Provide the [x, y] coordinate of the cell's center where the given text is located.  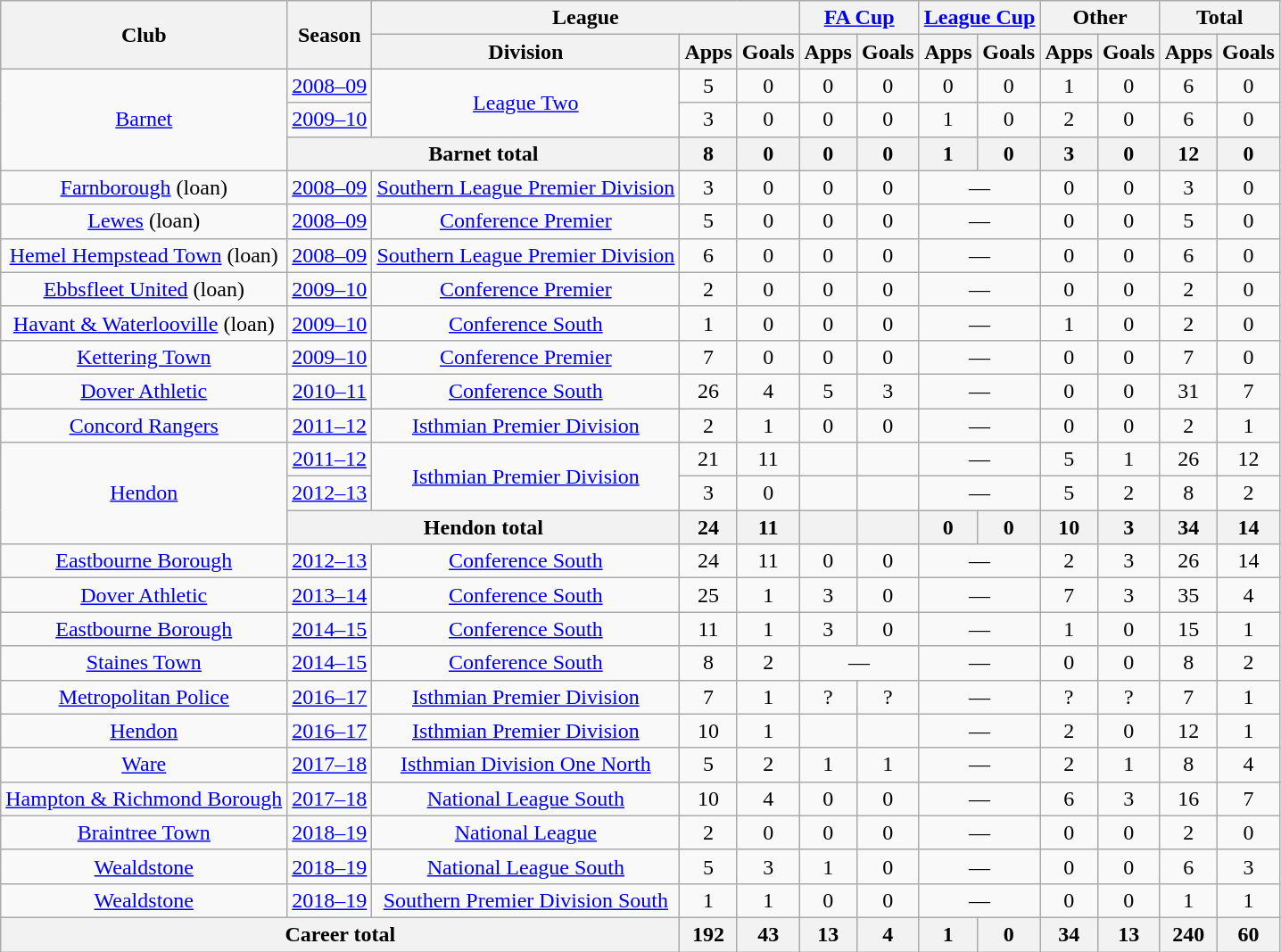
League Cup [979, 18]
Barnet [145, 120]
Total [1219, 18]
National League [526, 832]
Other [1100, 18]
Division [526, 52]
Metropolitan Police [145, 697]
Isthmian Division One North [526, 765]
Barnet total [483, 153]
21 [708, 459]
Hemel Hempstead Town (loan) [145, 255]
Season [330, 35]
43 [768, 934]
Career total [341, 934]
Southern Premier Division South [526, 900]
16 [1188, 799]
192 [708, 934]
Ebbsfleet United (loan) [145, 289]
25 [708, 595]
Ware [145, 765]
Havant & Waterlooville (loan) [145, 323]
15 [1188, 629]
31 [1188, 391]
Farnborough (loan) [145, 187]
2013–14 [330, 595]
Braintree Town [145, 832]
Concord Rangers [145, 426]
League Two [526, 103]
Kettering Town [145, 357]
2010–11 [330, 391]
Club [145, 35]
FA Cup [859, 18]
Lewes (loan) [145, 221]
Hampton & Richmond Borough [145, 799]
League [585, 18]
60 [1249, 934]
240 [1188, 934]
35 [1188, 595]
Hendon total [483, 527]
Staines Town [145, 663]
